Identify which cell holds the provided text, then report its (x, y) central coordinate. 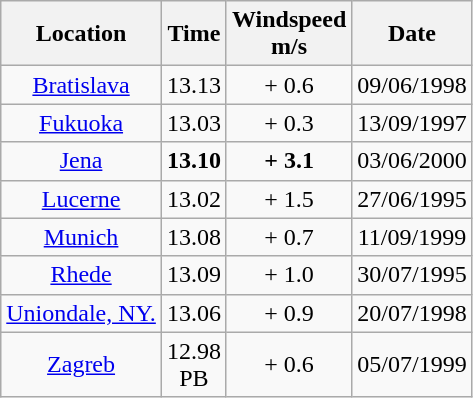
Windspeedm/s (288, 34)
20/07/1998 (412, 313)
Rhede (82, 275)
Zagreb (82, 364)
Jena (82, 161)
12.98PB (194, 364)
03/06/2000 (412, 161)
+ 1.0 (288, 275)
13.09 (194, 275)
09/06/1998 (412, 85)
13.08 (194, 237)
Lucerne (82, 199)
13.03 (194, 123)
Bratislava (82, 85)
Time (194, 34)
30/07/1995 (412, 275)
05/07/1999 (412, 364)
Location (82, 34)
27/06/1995 (412, 199)
Munich (82, 237)
13.10 (194, 161)
Date (412, 34)
13.06 (194, 313)
+ 1.5 (288, 199)
13.13 (194, 85)
Uniondale, NY. (82, 313)
+ 3.1 (288, 161)
13/09/1997 (412, 123)
13.02 (194, 199)
11/09/1999 (412, 237)
+ 0.7 (288, 237)
Fukuoka (82, 123)
+ 0.3 (288, 123)
+ 0.9 (288, 313)
